Return the (x, y) coordinate for the center point of the cell that contains the specified text.  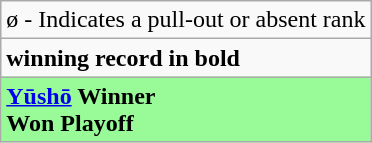
winning record in bold (186, 58)
ø - Indicates a pull-out or absent rank (186, 20)
Yūshō WinnerWon Playoff (186, 110)
